Capture the cell that displays the provided text and extract its [x, y] central coordinate. 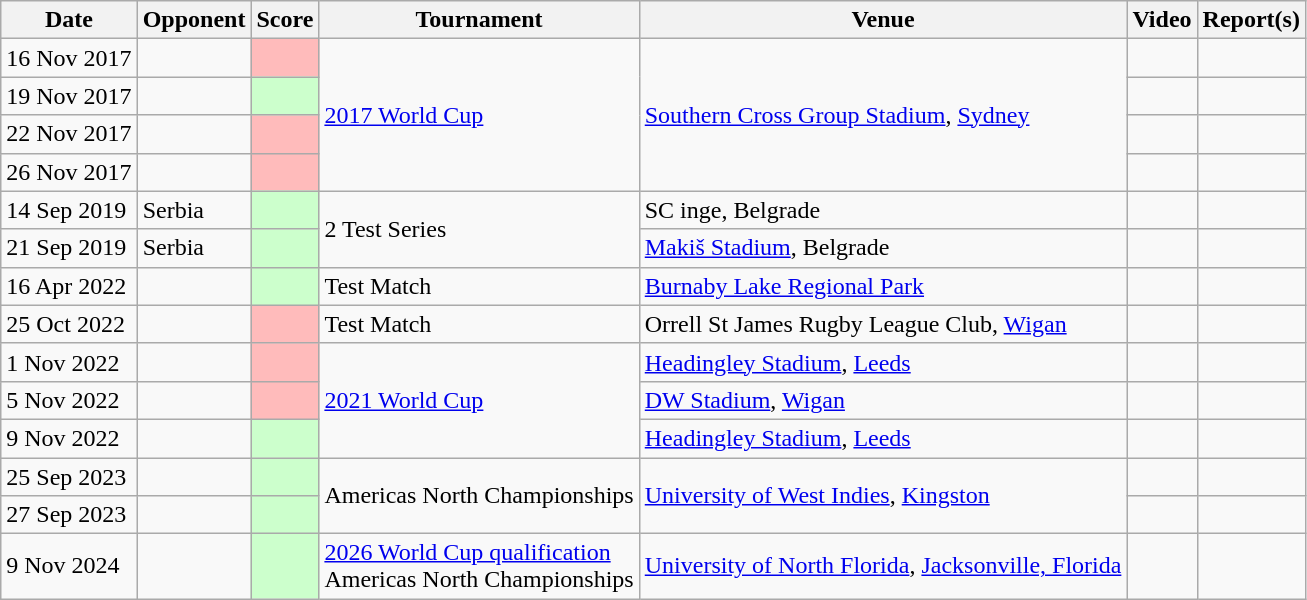
Opponent [194, 20]
16 Apr 2022 [69, 286]
Score [285, 20]
2 Test Series [479, 229]
Burnaby Lake Regional Park [883, 286]
22 Nov 2017 [69, 134]
26 Nov 2017 [69, 172]
Orrell St James Rugby League Club, Wigan [883, 324]
16 Nov 2017 [69, 58]
25 Sep 2023 [69, 477]
19 Nov 2017 [69, 96]
Makiš Stadium, Belgrade [883, 248]
9 Nov 2022 [69, 438]
University of West Indies, Kingston [883, 496]
University of North Florida, Jacksonville, Florida [883, 566]
5 Nov 2022 [69, 400]
Venue [883, 20]
14 Sep 2019 [69, 210]
Americas North Championships [479, 496]
25 Oct 2022 [69, 324]
21 Sep 2019 [69, 248]
SC inge, Belgrade [883, 210]
Date [69, 20]
Southern Cross Group Stadium, Sydney [883, 115]
27 Sep 2023 [69, 515]
Report(s) [1251, 20]
1 Nov 2022 [69, 362]
2021 World Cup [479, 400]
9 Nov 2024 [69, 566]
Tournament [479, 20]
2017 World Cup [479, 115]
2026 World Cup qualificationAmericas North Championships [479, 566]
Video [1162, 20]
DW Stadium, Wigan [883, 400]
